From the cell containing the given text, extract its center point as [x, y] coordinate. 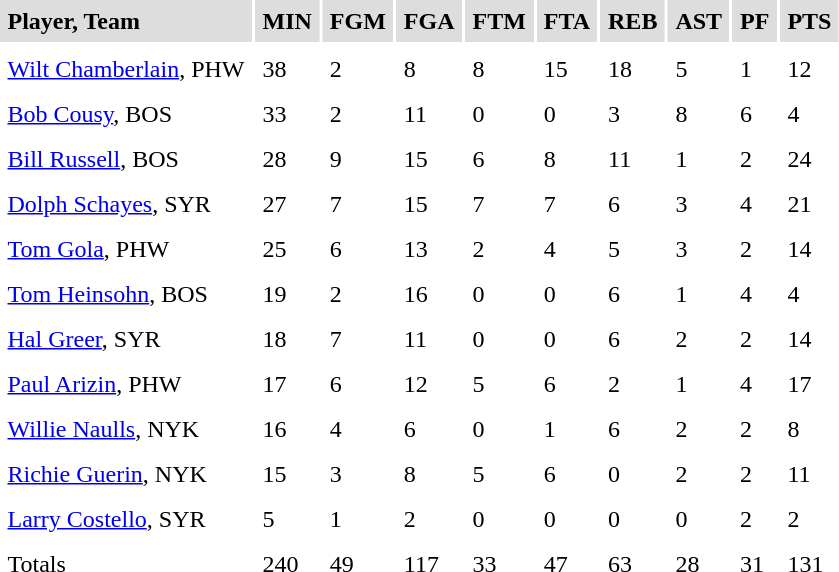
Bob Cousy, BOS [126, 114]
Hal Greer, SYR [126, 339]
PTS [810, 21]
21 [810, 204]
Player, Team [126, 21]
Richie Guerin, NYK [126, 474]
Wilt Chamberlain, PHW [126, 69]
Bill Russell, BOS [126, 159]
FGM [358, 21]
38 [287, 69]
Paul Arizin, PHW [126, 384]
FGA [429, 21]
REB [633, 21]
PF [755, 21]
Willie Naulls, NYK [126, 429]
9 [358, 159]
FTM [499, 21]
AST [699, 21]
Larry Costello, SYR [126, 519]
25 [287, 249]
Tom Heinsohn, BOS [126, 294]
Dolph Schayes, SYR [126, 204]
27 [287, 204]
33 [287, 114]
13 [429, 249]
MIN [287, 21]
19 [287, 294]
Tom Gola, PHW [126, 249]
28 [287, 159]
FTA [566, 21]
24 [810, 159]
